Find where the given text appears and provide that cell's center as [X, Y] coordinate. 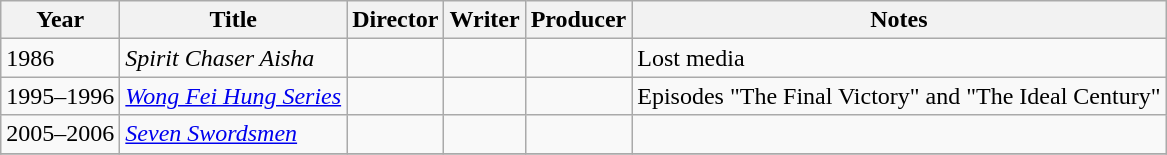
1986 [60, 58]
Title [234, 20]
Lost media [899, 58]
Seven Swordsmen [234, 134]
2005–2006 [60, 134]
Year [60, 20]
Writer [484, 20]
Producer [578, 20]
Episodes "The Final Victory" and "The Ideal Century" [899, 96]
Director [396, 20]
Notes [899, 20]
1995–1996 [60, 96]
Spirit Chaser Aisha [234, 58]
Wong Fei Hung Series [234, 96]
